Search for the cell housing the specified text and yield its [x, y] center coordinate. 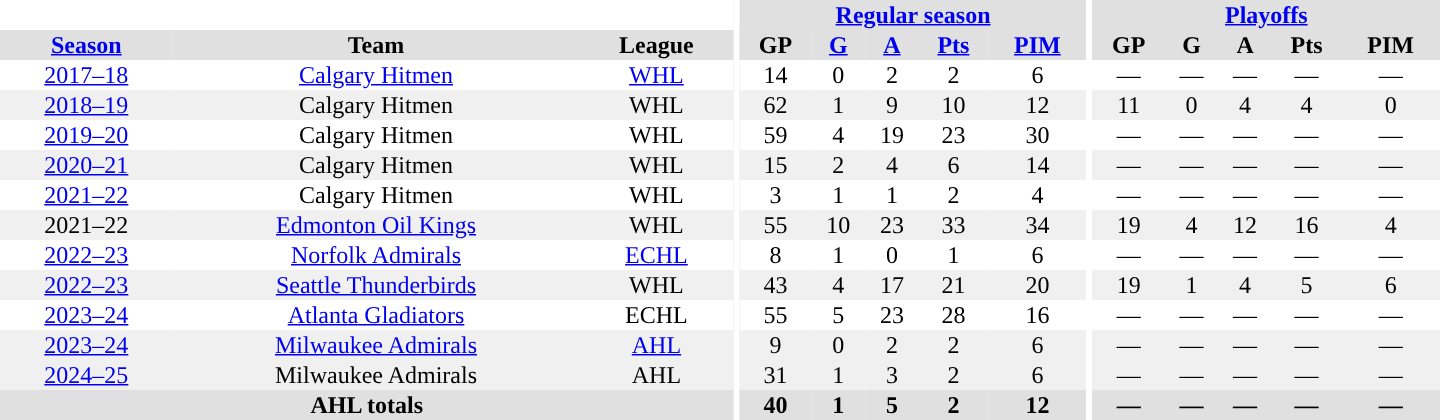
Regular season [912, 15]
2019–20 [86, 135]
Seattle Thunderbirds [376, 285]
21 [954, 285]
2020–21 [86, 165]
15 [775, 165]
AHL totals [367, 405]
62 [775, 105]
Norfolk Admirals [376, 255]
33 [954, 225]
2018–19 [86, 105]
Edmonton Oil Kings [376, 225]
40 [775, 405]
8 [775, 255]
59 [775, 135]
34 [1038, 225]
Season [86, 45]
League [656, 45]
30 [1038, 135]
17 [892, 285]
43 [775, 285]
Playoffs [1266, 15]
2017–18 [86, 75]
28 [954, 315]
Team [376, 45]
31 [775, 375]
Atlanta Gladiators [376, 315]
11 [1129, 105]
2024–25 [86, 375]
20 [1038, 285]
